Scan for the cell matching the given text and deliver its [X, Y] coordinate at center. 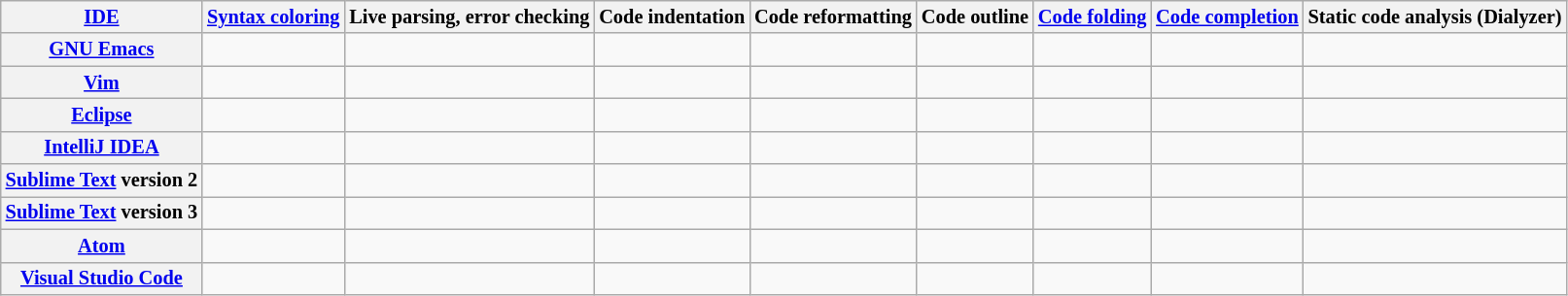
Sublime Text version 3 [101, 213]
Atom [101, 246]
IntelliJ IDEA [101, 148]
Code outline [975, 16]
Live parsing, error checking [469, 16]
Code completion [1227, 16]
Syntax coloring [273, 16]
Visual Studio Code [101, 279]
Sublime Text version 2 [101, 181]
Eclipse [101, 115]
Code folding [1093, 16]
Vim [101, 82]
Code indentation [672, 16]
Static code analysis (Dialyzer) [1435, 16]
GNU Emacs [101, 49]
IDE [101, 16]
Code reformatting [833, 16]
